Locate the cell with the specified text and output its (x, y) center coordinate. 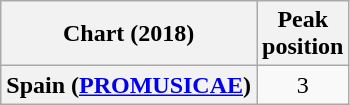
3 (303, 85)
Spain (PROMUSICAE) (129, 85)
Chart (2018) (129, 34)
Peak position (303, 34)
